Identify which cell holds the provided text, then report its [X, Y] central coordinate. 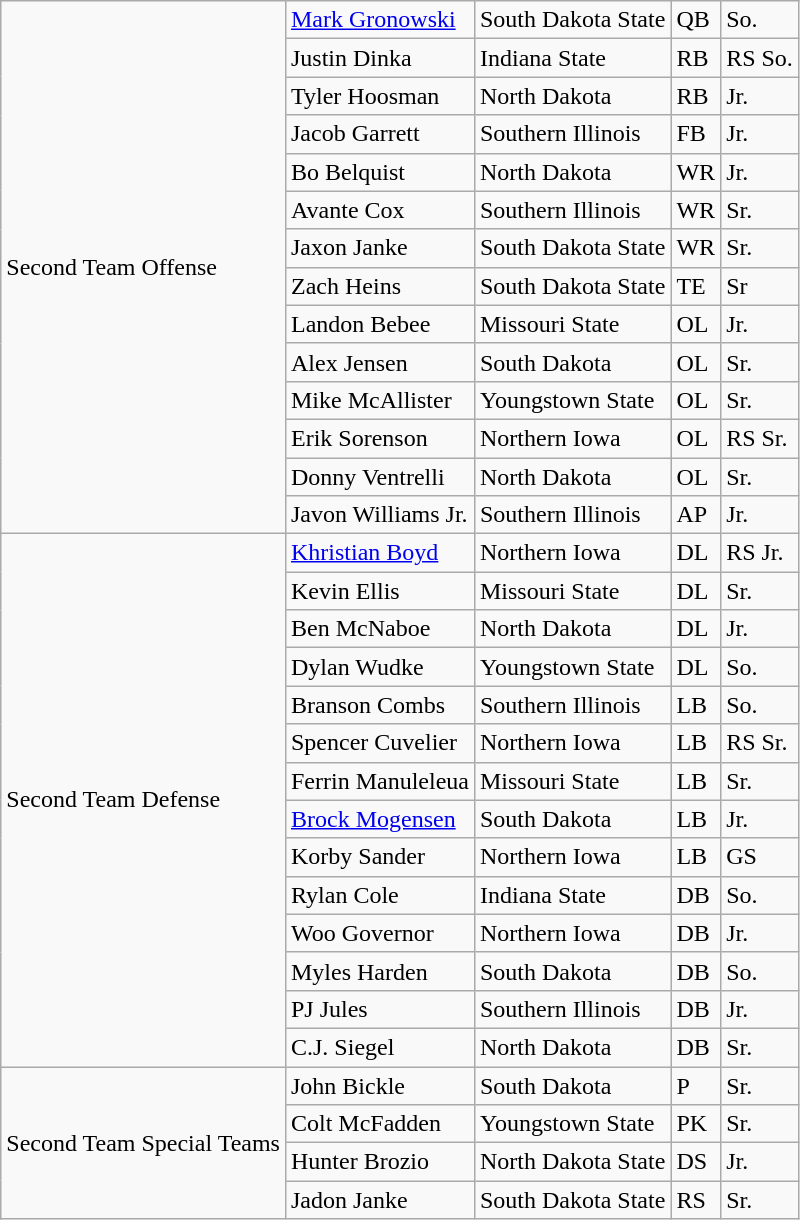
Mike McAllister [380, 400]
Myles Harden [380, 971]
Ferrin Manuleleua [380, 781]
TE [696, 286]
Kevin Ellis [380, 591]
Jaxon Janke [380, 248]
Second Team Special Teams [144, 1142]
Dylan Wudke [380, 667]
Spencer Cuvelier [380, 743]
Sr [760, 286]
Brock Mogensen [380, 819]
RS So. [760, 58]
John Bickle [380, 1085]
FB [696, 134]
Korby Sander [380, 857]
Mark Gronowski [380, 20]
PJ Jules [380, 1009]
Zach Heins [380, 286]
DS [696, 1162]
Ben McNaboe [380, 629]
Colt McFadden [380, 1124]
Justin Dinka [380, 58]
Tyler Hoosman [380, 96]
P [696, 1085]
North Dakota State [572, 1162]
Javon Williams Jr. [380, 515]
Branson Combs [380, 705]
Woo Governor [380, 933]
RS Jr. [760, 553]
RS [696, 1200]
Bo Belquist [380, 172]
Landon Bebee [380, 324]
Hunter Brozio [380, 1162]
AP [696, 515]
QB [696, 20]
PK [696, 1124]
Khristian Boyd [380, 553]
Jacob Garrett [380, 134]
Second Team Defense [144, 800]
Alex Jensen [380, 362]
GS [760, 857]
Second Team Offense [144, 268]
C.J. Siegel [380, 1047]
Erik Sorenson [380, 438]
Rylan Cole [380, 895]
Donny Ventrelli [380, 477]
Jadon Janke [380, 1200]
Avante Cox [380, 210]
